For the text-containing cell, return its midpoint in (x, y) coordinate format. 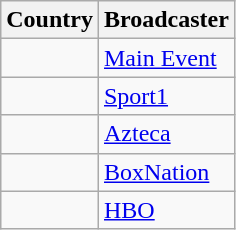
Sport1 (166, 96)
Azteca (166, 134)
Main Event (166, 58)
HBO (166, 210)
Country (50, 20)
Broadcaster (166, 20)
BoxNation (166, 172)
